Output the [X, Y] coordinate of the center of the cell containing the given text.  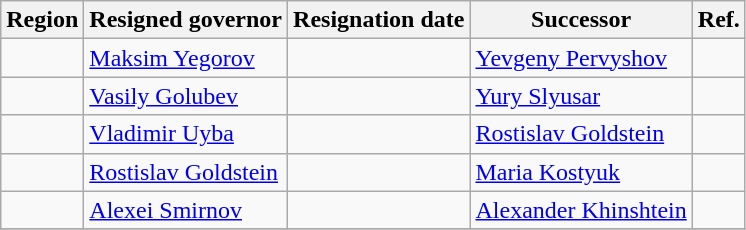
Vasily Golubev [186, 96]
Alexei Smirnov [186, 210]
Resignation date [379, 20]
Yury Slyusar [581, 96]
Maria Kostyuk [581, 172]
Alexander Khinshtein [581, 210]
Successor [581, 20]
Ref. [718, 20]
Resigned governor [186, 20]
Region [42, 20]
Vladimir Uyba [186, 134]
Maksim Yegorov [186, 58]
Yevgeny Pervyshov [581, 58]
